Identify which cell holds the provided text, then report its (x, y) central coordinate. 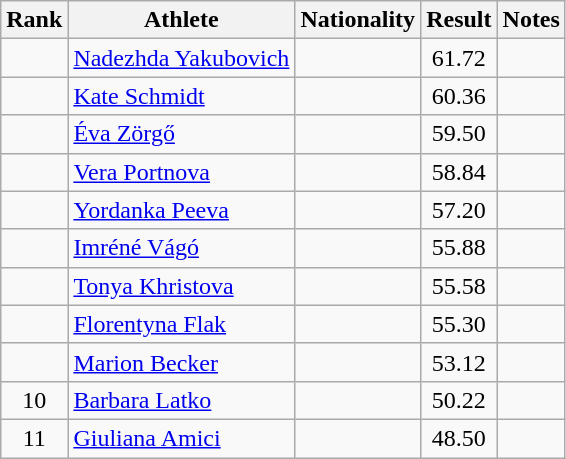
Nadezhda Yakubovich (182, 58)
Giuliana Amici (182, 438)
Barbara Latko (182, 400)
53.12 (459, 362)
Result (459, 20)
Athlete (182, 20)
Éva Zörgő (182, 134)
48.50 (459, 438)
50.22 (459, 400)
57.20 (459, 210)
Marion Becker (182, 362)
55.30 (459, 324)
Yordanka Peeva (182, 210)
Rank (34, 20)
55.58 (459, 286)
10 (34, 400)
61.72 (459, 58)
58.84 (459, 172)
Florentyna Flak (182, 324)
Kate Schmidt (182, 96)
Notes (531, 20)
59.50 (459, 134)
Nationality (358, 20)
Imréné Vágó (182, 248)
11 (34, 438)
Vera Portnova (182, 172)
60.36 (459, 96)
55.88 (459, 248)
Tonya Khristova (182, 286)
